Capture the cell that displays the provided text and extract its (x, y) central coordinate. 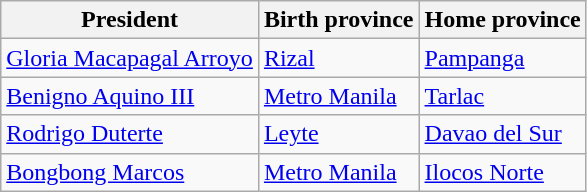
Gloria Macapagal Arroyo (130, 58)
Rizal (338, 58)
Davao del Sur (502, 134)
Pampanga (502, 58)
Tarlac (502, 96)
President (130, 20)
Rodrigo Duterte (130, 134)
Birth province (338, 20)
Leyte (338, 134)
Home province (502, 20)
Benigno Aquino III (130, 96)
Ilocos Norte (502, 172)
Bongbong Marcos (130, 172)
